For the text-containing cell, return its midpoint in [x, y] coordinate format. 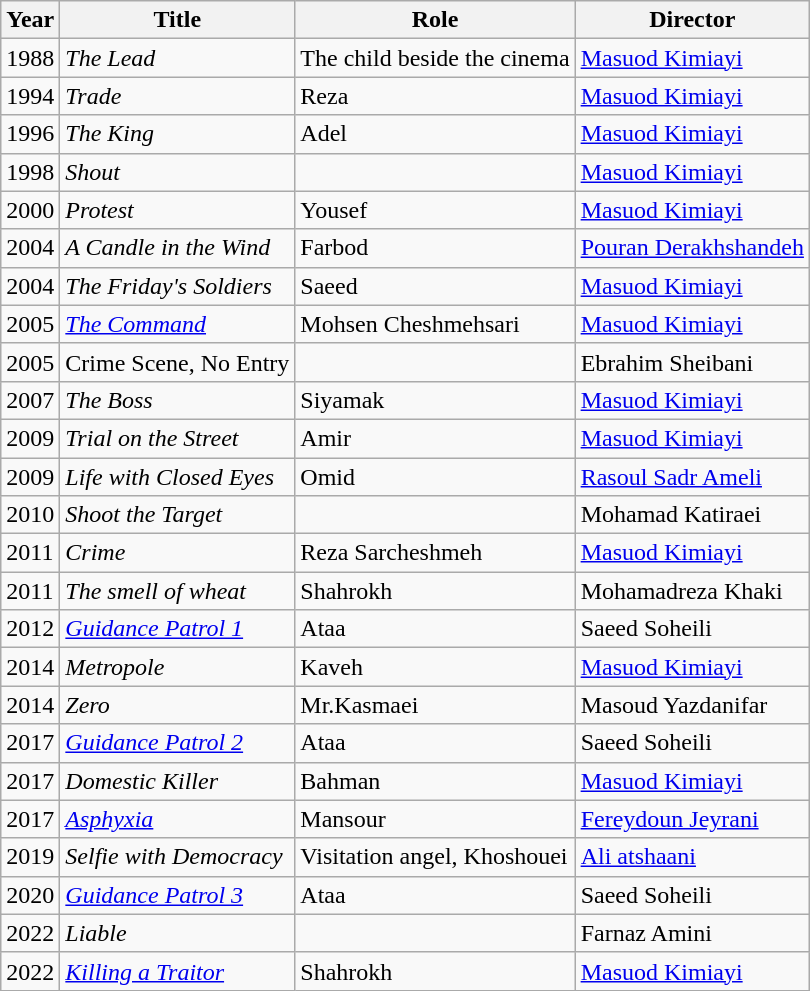
Mohamadreza Khaki [692, 591]
Killing a Traitor [178, 971]
Shoot the Target [178, 515]
Masoud Yazdanifar [692, 705]
Yousef [435, 210]
Asphyxia [178, 819]
Selfie with Democracy [178, 857]
1988 [30, 58]
1996 [30, 134]
Crime [178, 553]
2000 [30, 210]
Role [435, 20]
Metropole [178, 667]
Ebrahim Sheibani [692, 362]
Mr.Kasmaei [435, 705]
Rasoul Sadr Ameli [692, 477]
Amir [435, 438]
1994 [30, 96]
Liable [178, 933]
Saeed [435, 286]
The Lead [178, 58]
Reza [435, 96]
Adel [435, 134]
Zero [178, 705]
2012 [30, 629]
Ali atshaani [692, 857]
Guidance Patrol 1 [178, 629]
Domestic Killer [178, 781]
The Boss [178, 400]
2007 [30, 400]
2020 [30, 895]
Pouran Derakhshandeh [692, 248]
The Command [178, 324]
Mohsen Cheshmehsari [435, 324]
Guidance Patrol 3 [178, 895]
The child beside the cinema [435, 58]
The smell of wheat [178, 591]
1998 [30, 172]
Director [692, 20]
Kaveh [435, 667]
Protest [178, 210]
Visitation angel, Khoshouei [435, 857]
The Friday's Soldiers [178, 286]
Reza Sarcheshmeh [435, 553]
The King [178, 134]
Fereydoun Jeyrani [692, 819]
2010 [30, 515]
Title [178, 20]
Bahman [435, 781]
Mohamad Katiraei [692, 515]
Shout [178, 172]
Siyamak [435, 400]
A Candle in the Wind [178, 248]
Farbod [435, 248]
Crime Scene, No Entry [178, 362]
2019 [30, 857]
Trade [178, 96]
Omid [435, 477]
Mansour [435, 819]
Trial on the Street [178, 438]
Life with Closed Eyes [178, 477]
Farnaz Amini [692, 933]
Year [30, 20]
Guidance Patrol 2 [178, 743]
